Find where the given text appears and provide that cell's center as (X, Y) coordinate. 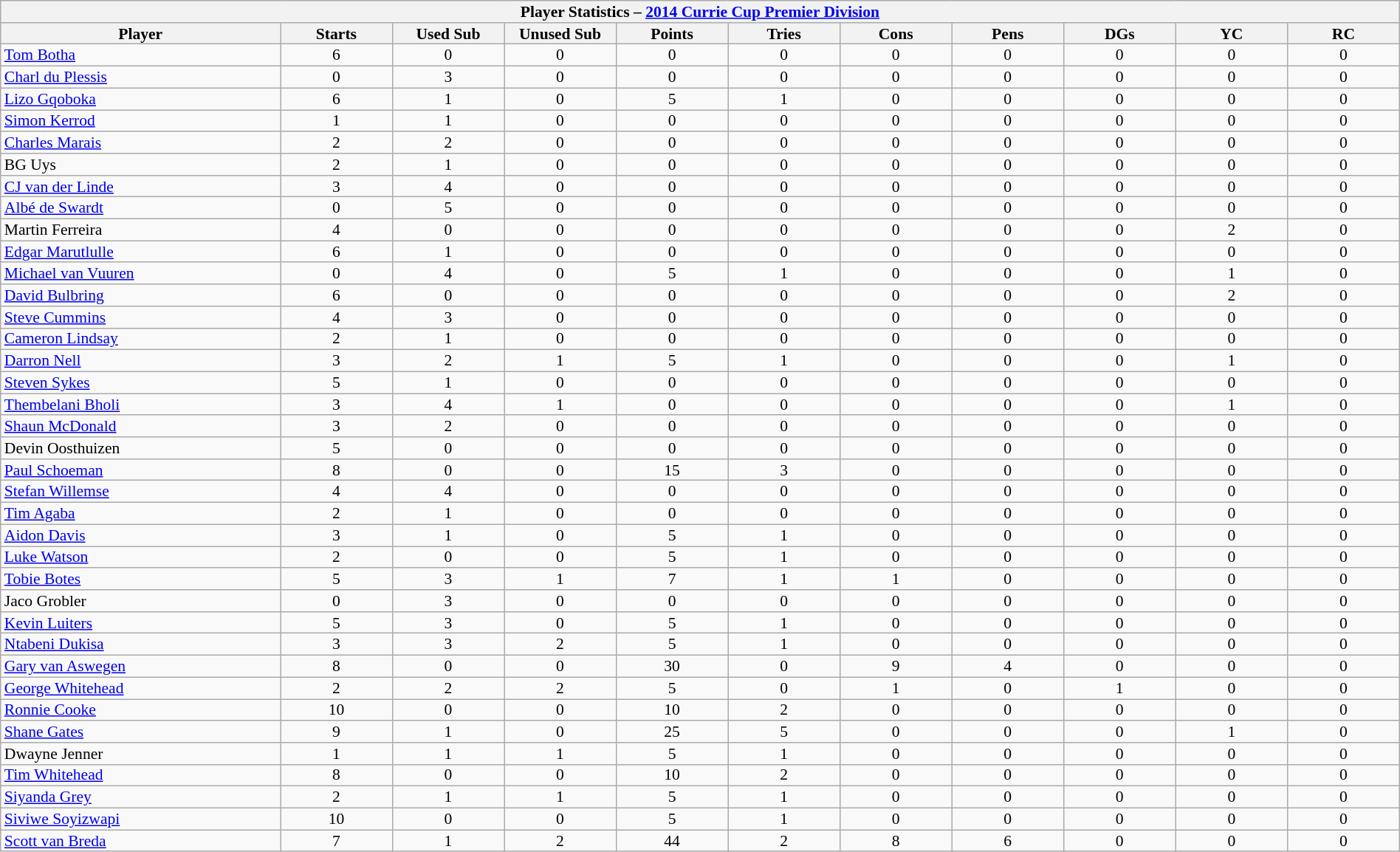
Edgar Marutlulle (140, 252)
Shane Gates (140, 732)
Tom Botha (140, 55)
Tobie Botes (140, 580)
15 (672, 470)
Cons (896, 34)
DGs (1119, 34)
Paul Schoeman (140, 470)
Player (140, 34)
Thembelani Bholi (140, 405)
Lizo Gqoboka (140, 99)
BG Uys (140, 165)
Starts (337, 34)
Ronnie Cooke (140, 710)
Martin Ferreira (140, 230)
Ntabeni Dukisa (140, 645)
Cameron Lindsay (140, 339)
Stefan Willemse (140, 492)
30 (672, 667)
Siyanda Grey (140, 797)
Jaco Grobler (140, 601)
Points (672, 34)
Darron Nell (140, 361)
Steven Sykes (140, 383)
44 (672, 841)
Devin Oosthuizen (140, 448)
Simon Kerrod (140, 121)
George Whitehead (140, 688)
YC (1232, 34)
Kevin Luiters (140, 623)
Albé de Swardt (140, 208)
Scott van Breda (140, 841)
RC (1344, 34)
25 (672, 732)
Siviwe Soyizwapi (140, 820)
Gary van Aswegen (140, 667)
Michael van Vuuren (140, 274)
Luke Watson (140, 557)
Steve Cummins (140, 317)
Shaun McDonald (140, 427)
Charles Marais (140, 142)
Player Statistics – 2014 Currie Cup Premier Division (700, 12)
Tries (784, 34)
Pens (1008, 34)
Tim Agaba (140, 514)
Dwayne Jenner (140, 754)
Unused Sub (560, 34)
Aidon Davis (140, 535)
CJ van der Linde (140, 187)
Charl du Plessis (140, 78)
David Bulbring (140, 295)
Used Sub (448, 34)
Tim Whitehead (140, 776)
